Scan for the cell matching the given text and deliver its [X, Y] coordinate at center. 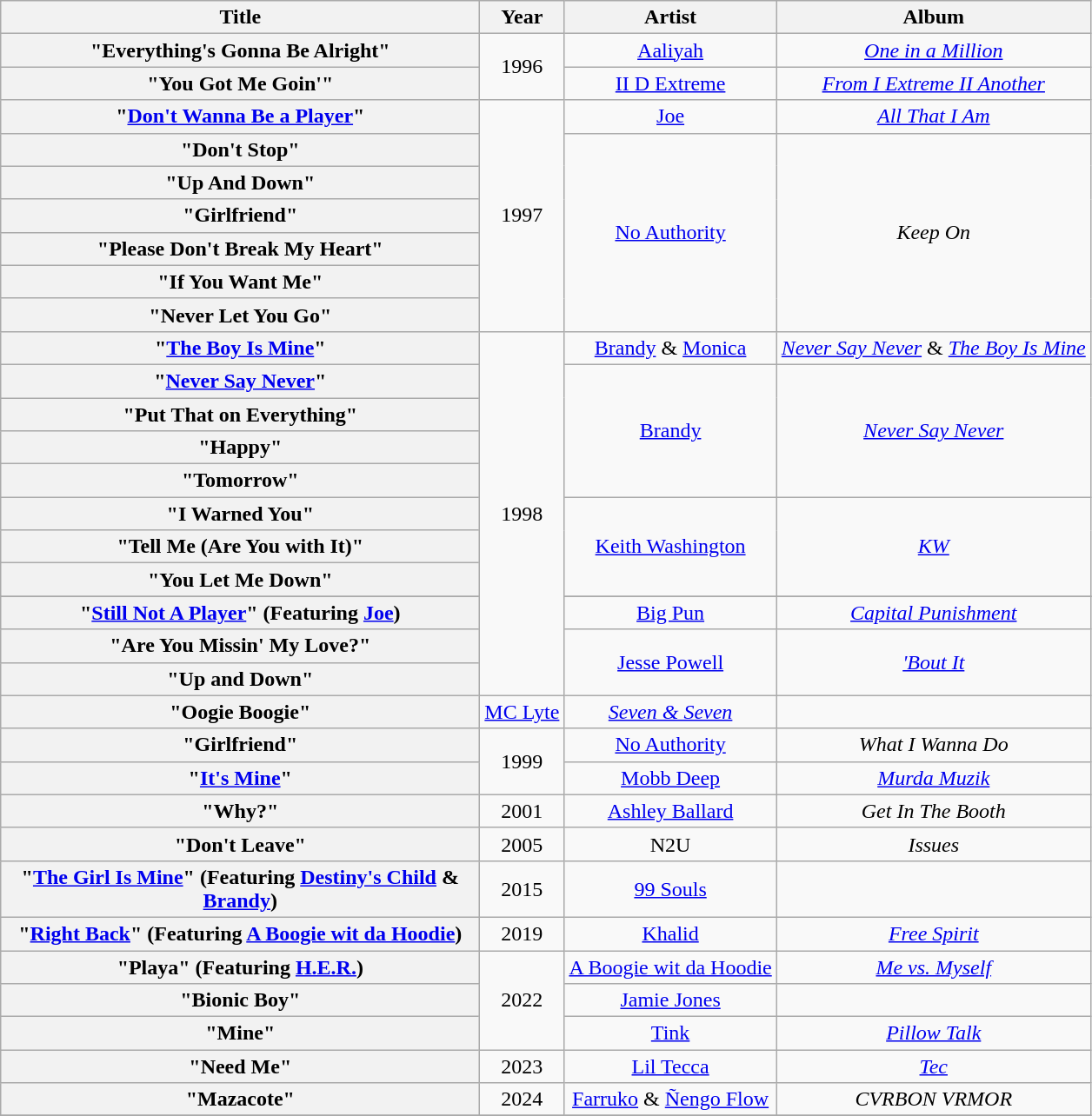
Mobb Deep [670, 778]
"Don't Wanna Be a Player" [240, 116]
Brandy & Monica [670, 348]
2005 [522, 844]
1996 [522, 67]
Seven & Seven [670, 712]
Murda Muzik [934, 778]
Never Say Never [934, 430]
"Please Don't Break My Heart" [240, 249]
'Bout It [934, 662]
Aaliyah [670, 50]
"Don't Leave" [240, 844]
A Boogie wit da Hoodie [670, 967]
2001 [522, 811]
2015 [522, 888]
"If You Want Me" [240, 282]
Free Spirit [934, 933]
N2U [670, 844]
"Up and Down" [240, 679]
2023 [522, 1066]
Jamie Jones [670, 1000]
"The Boy Is Mine" [240, 348]
"Oogie Boogie" [240, 712]
"Are You Missin' My Love?" [240, 646]
"Never Let You Go" [240, 315]
Title [240, 17]
Big Pun [670, 613]
CVRBON VRMOR [934, 1099]
"The Girl Is Mine" (Featuring Destiny's Child & Brandy) [240, 888]
Pillow Talk [934, 1033]
"Tell Me (Are You with It)" [240, 547]
"Still Not A Player" (Featuring Joe) [240, 613]
Lil Tecca [670, 1066]
"Need Me" [240, 1066]
Tec [934, 1066]
"Never Say Never" [240, 381]
"Right Back" (Featuring A Boogie wit da Hoodie) [240, 933]
Jesse Powell [670, 662]
Capital Punishment [934, 613]
1999 [522, 761]
Get In The Booth [934, 811]
KW [934, 547]
2019 [522, 933]
"Playa" (Featuring H.E.R.) [240, 967]
1997 [522, 216]
"Why?" [240, 811]
Tink [670, 1033]
Never Say Never & The Boy Is Mine [934, 348]
"Happy" [240, 448]
Album [934, 17]
All That I Am [934, 116]
Ashley Ballard [670, 811]
Brandy [670, 430]
2022 [522, 1000]
Issues [934, 844]
"Put That on Everything" [240, 415]
"I Warned You" [240, 514]
Year [522, 17]
1998 [522, 513]
II D Extreme [670, 83]
"Everything's Gonna Be Alright" [240, 50]
What I Wanna Do [934, 745]
Joe [670, 116]
"You Let Me Down" [240, 580]
Artist [670, 17]
"You Got Me Goin'" [240, 83]
"Bionic Boy" [240, 1000]
From I Extreme II Another [934, 83]
"Don't Stop" [240, 149]
Keep On [934, 232]
"Mazacote" [240, 1099]
"It's Mine" [240, 778]
Me vs. Myself [934, 967]
2024 [522, 1099]
Keith Washington [670, 547]
One in a Million [934, 50]
"Tomorrow" [240, 481]
"Mine" [240, 1033]
MC Lyte [522, 712]
"Up And Down" [240, 183]
Khalid [670, 933]
Farruko & Ñengo Flow [670, 1099]
99 Souls [670, 888]
